Locate the cell with the specified text and output its [x, y] center coordinate. 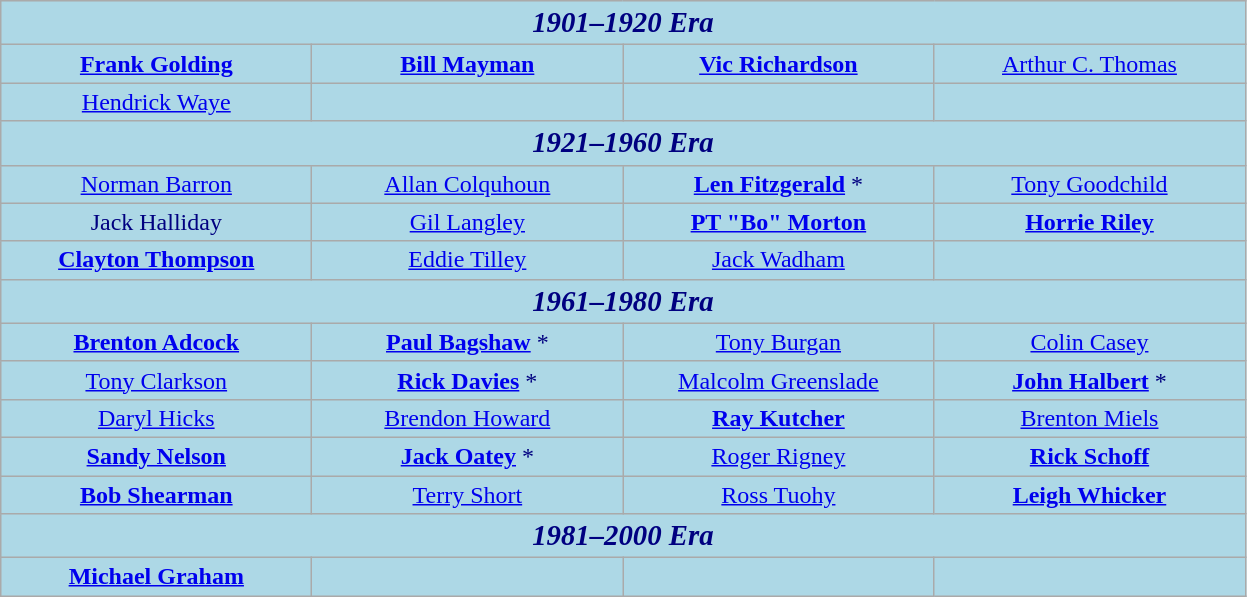
Gil Langley [468, 222]
Rick Schoff [1090, 456]
PT "Bo" Morton [778, 222]
Tony Clarkson [156, 380]
1981–2000 Era [623, 536]
Horrie Riley [1090, 222]
Tony Goodchild [1090, 184]
John Halbert * [1090, 380]
Ray Kutcher [778, 418]
Jack Halliday [156, 222]
Brenton Miels [1090, 418]
Eddie Tilley [468, 260]
1961–1980 Era [623, 301]
Michael Graham [156, 577]
Roger Rigney [778, 456]
Frank Golding [156, 64]
Paul Bagshaw * [468, 342]
Leigh Whicker [1090, 495]
Arthur C. Thomas [1090, 64]
Malcolm Greenslade [778, 380]
Norman Barron [156, 184]
Jack Oatey * [468, 456]
Jack Wadham [778, 260]
Len Fitzgerald * [778, 184]
Bob Shearman [156, 495]
1921–1960 Era [623, 143]
Rick Davies * [468, 380]
Clayton Thompson [156, 260]
Brenton Adcock [156, 342]
Brendon Howard [468, 418]
Allan Colquhoun [468, 184]
Terry Short [468, 495]
Tony Burgan [778, 342]
Daryl Hicks [156, 418]
Ross Tuohy [778, 495]
Colin Casey [1090, 342]
Hendrick Waye [156, 102]
Sandy Nelson [156, 456]
Vic Richardson [778, 64]
1901–1920 Era [623, 23]
Bill Mayman [468, 64]
